Search for the cell housing the specified text and yield its [x, y] center coordinate. 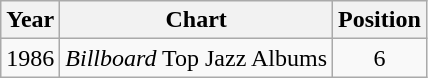
Position [380, 20]
1986 [30, 58]
6 [380, 58]
Chart [196, 20]
Billboard Top Jazz Albums [196, 58]
Year [30, 20]
